Scan for the cell matching the given text and deliver its [x, y] coordinate at center. 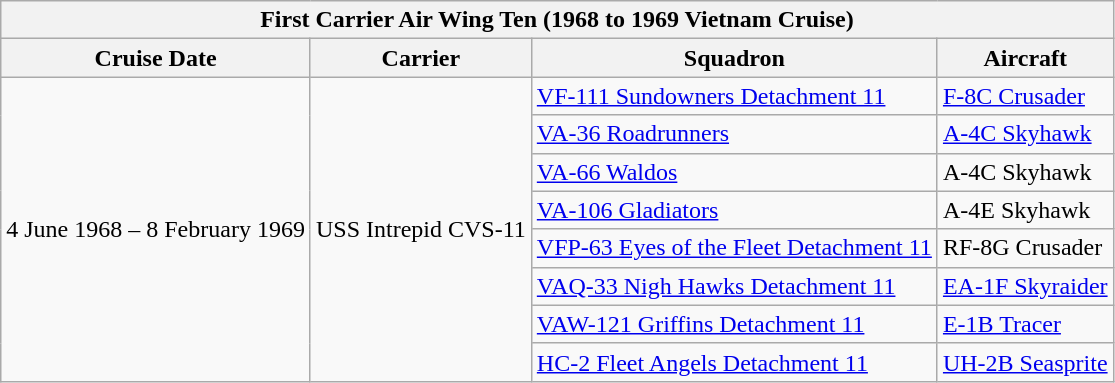
VAQ-33 Nigh Hawks Detachment 11 [734, 286]
Carrier [420, 58]
EA-1F Skyraider [1025, 286]
A-4E Skyhawk [1025, 210]
VFP-63 Eyes of the Fleet Detachment 11 [734, 248]
Squadron [734, 58]
VA-36 Roadrunners [734, 134]
Aircraft [1025, 58]
VAW-121 Griffins Detachment 11 [734, 324]
4 June 1968 – 8 February 1969 [156, 229]
F-8C Crusader [1025, 96]
E-1B Tracer [1025, 324]
UH-2B Seasprite [1025, 362]
Cruise Date [156, 58]
First Carrier Air Wing Ten (1968 to 1969 Vietnam Cruise) [557, 20]
RF-8G Crusader [1025, 248]
HC-2 Fleet Angels Detachment 11 [734, 362]
USS Intrepid CVS-11 [420, 229]
VA-66 Waldos [734, 172]
VF-111 Sundowners Detachment 11 [734, 96]
VA-106 Gladiators [734, 210]
